Output the [X, Y] coordinate of the center of the cell containing the given text.  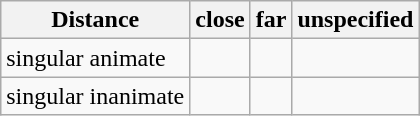
far [271, 20]
close [220, 20]
Distance [96, 20]
singular inanimate [96, 96]
unspecified [356, 20]
singular animate [96, 58]
